Pinpoint the cell where the given text exists, returning its [x, y] midpoint coordinate. 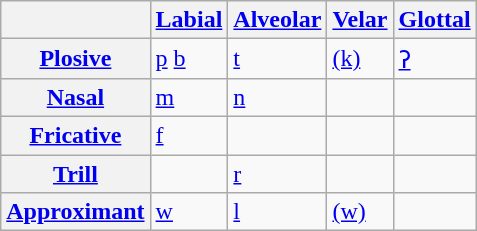
Plosive [76, 59]
f [189, 135]
Velar [360, 20]
Glottal [434, 20]
ʔ [434, 59]
r [278, 173]
m [189, 97]
p b [189, 59]
Labial [189, 20]
l [278, 212]
t [278, 59]
Alveolar [278, 20]
(w) [360, 212]
w [189, 212]
Fricative [76, 135]
Trill [76, 173]
Nasal [76, 97]
(k) [360, 59]
Approximant [76, 212]
n [278, 97]
